Scan for the cell matching the given text and deliver its [X, Y] coordinate at center. 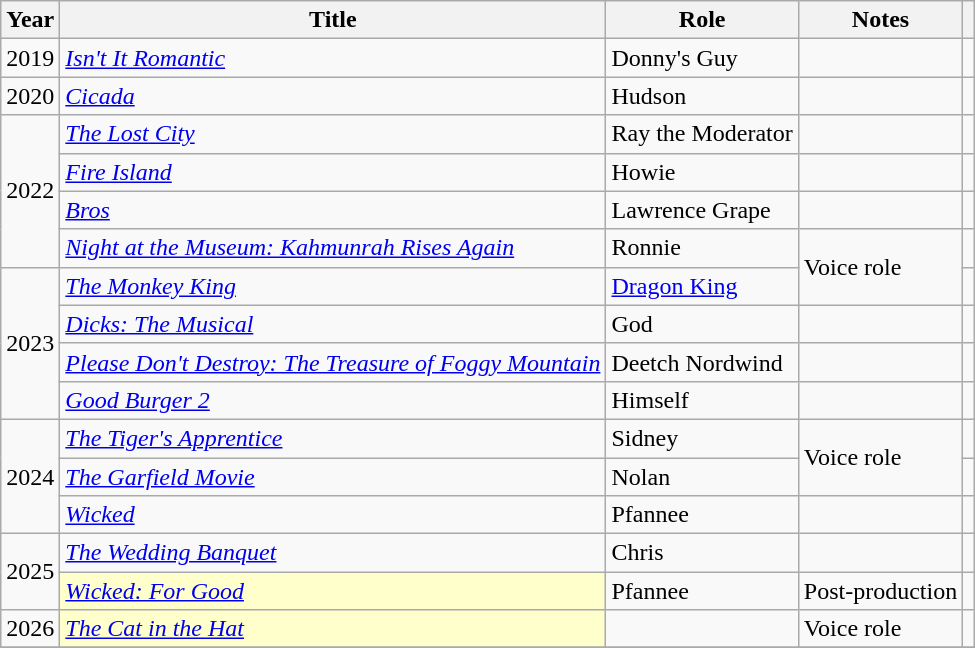
Wicked [333, 515]
2026 [30, 629]
Deetch Nordwind [702, 362]
2022 [30, 191]
Notes [880, 20]
2024 [30, 476]
Hudson [702, 96]
Ronnie [702, 248]
Fire Island [333, 172]
Lawrence Grape [702, 210]
Nolan [702, 477]
Please Don't Destroy: The Treasure of Foggy Mountain [333, 362]
Chris [702, 553]
Dragon King [702, 286]
The Garfield Movie [333, 477]
The Wedding Banquet [333, 553]
Donny's Guy [702, 58]
Bros [333, 210]
Wicked: For Good [333, 591]
Post-production [880, 591]
2023 [30, 343]
Sidney [702, 438]
2020 [30, 96]
Howie [702, 172]
Cicada [333, 96]
Title [333, 20]
The Tiger's Apprentice [333, 438]
God [702, 324]
Year [30, 20]
Night at the Museum: Kahmunrah Rises Again [333, 248]
Isn't It Romantic [333, 58]
Good Burger 2 [333, 400]
2025 [30, 572]
The Monkey King [333, 286]
Ray the Moderator [702, 134]
2019 [30, 58]
The Cat in the Hat [333, 629]
Dicks: The Musical [333, 324]
The Lost City [333, 134]
Himself [702, 400]
Role [702, 20]
